Return the (x, y) coordinate for the center point of the cell that contains the specified text.  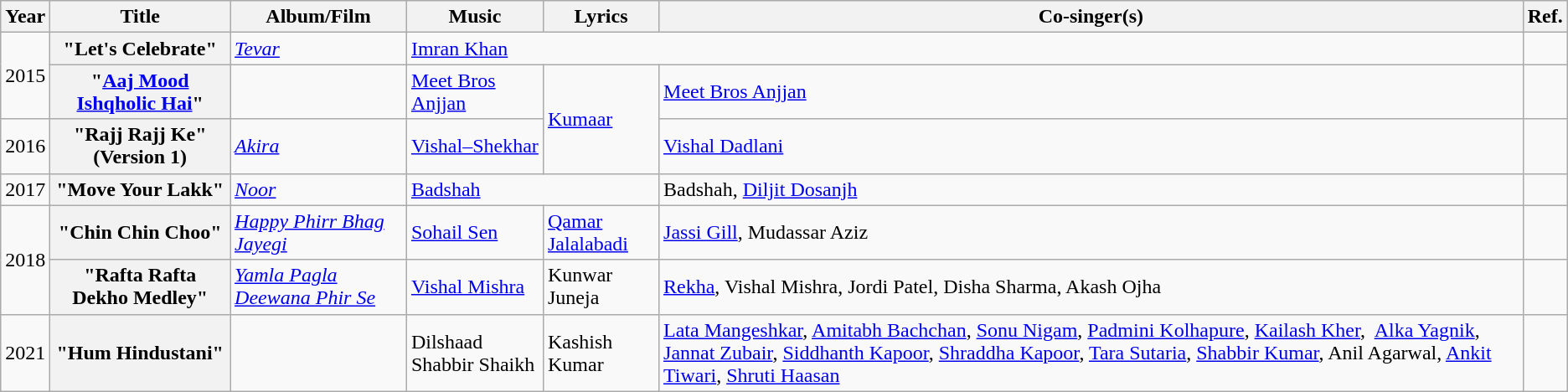
Title (141, 17)
2016 (25, 146)
Noor (318, 189)
Album/Film (318, 17)
Lyrics (601, 17)
Dilshaad Shabbir Shaikh (474, 353)
Jassi Gill, Mudassar Aziz (1091, 233)
"Hum Hindustani" (141, 353)
Kunwar Juneja (601, 286)
Kashish Kumar (601, 353)
2017 (25, 189)
Akira (318, 146)
"Aaj Mood Ishqholic Hai" (141, 92)
Sohail Sen (474, 233)
2018 (25, 260)
2015 (25, 75)
Rekha, Vishal Mishra, Jordi Patel, Disha Sharma, Akash Ojha (1091, 286)
Imran Khan (965, 49)
Happy Phirr Bhag Jayegi (318, 233)
"Rafta Rafta Dekho Medley" (141, 286)
"Chin Chin Choo" (141, 233)
Badshah, Diljit Dosanjh (1091, 189)
Yamla Pagla Deewana Phir Se (318, 286)
Vishal Mishra (474, 286)
Year (25, 17)
2021 (25, 353)
"Rajj Rajj Ke" (Version 1) (141, 146)
Tevar (318, 49)
Vishal Dadlani (1091, 146)
"Move Your Lakk" (141, 189)
Co-singer(s) (1091, 17)
"Let's Celebrate" (141, 49)
Qamar Jalalabadi (601, 233)
Ref. (1545, 17)
Kumaar (601, 119)
Music (474, 17)
Badshah (533, 189)
Vishal–Shekhar (474, 146)
